Search for the cell housing the specified text and yield its [x, y] center coordinate. 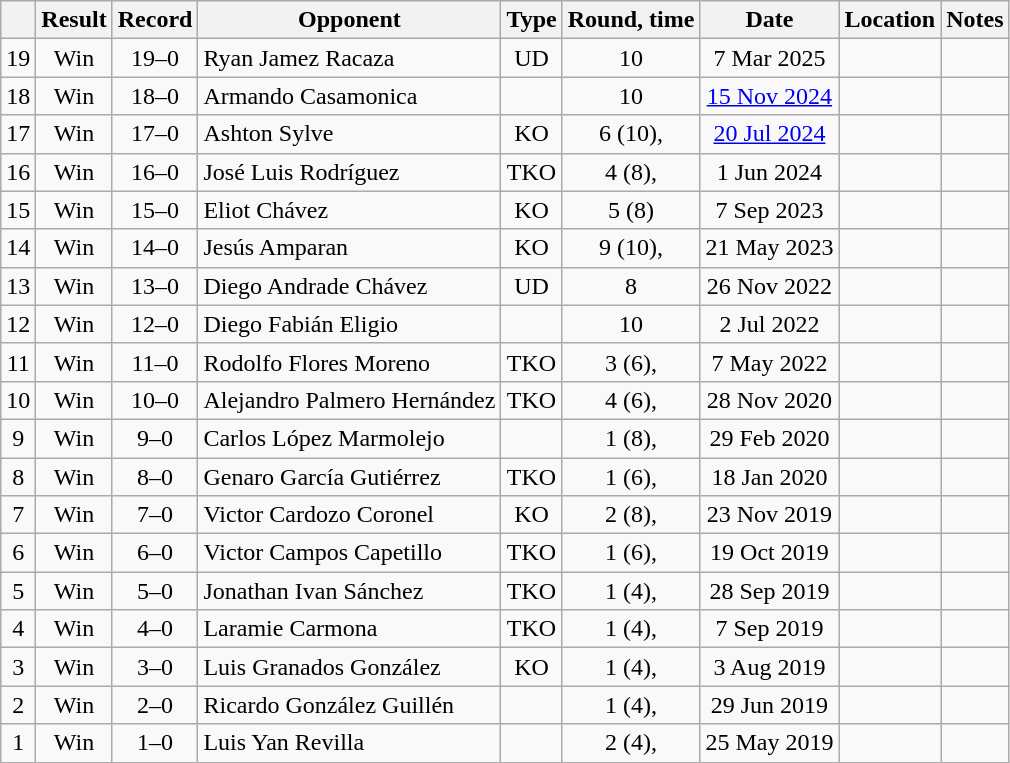
3–0 [155, 667]
5–0 [155, 591]
13–0 [155, 286]
Luis Yan Revilla [350, 743]
11 [18, 362]
14–0 [155, 248]
Ricardo González Guillén [350, 705]
Type [532, 20]
Jesús Amparan [350, 248]
Luis Granados González [350, 667]
Genaro García Gutiérrez [350, 477]
Record [155, 20]
19 Oct 2019 [770, 553]
Rodolfo Flores Moreno [350, 362]
Opponent [350, 20]
19–0 [155, 58]
11–0 [155, 362]
Victor Campos Capetillo [350, 553]
6 (10), [631, 134]
4 (6), [631, 400]
3 Aug 2019 [770, 667]
2 (8), [631, 515]
15 [18, 210]
1 Jun 2024 [770, 172]
Location [890, 20]
25 May 2019 [770, 743]
15 Nov 2024 [770, 96]
17–0 [155, 134]
2–0 [155, 705]
Jonathan Ivan Sánchez [350, 591]
Diego Andrade Chávez [350, 286]
16 [18, 172]
6 [18, 553]
5 (8) [631, 210]
12–0 [155, 324]
Diego Fabián Eligio [350, 324]
3 (6), [631, 362]
Result [74, 20]
18–0 [155, 96]
2 [18, 705]
9–0 [155, 438]
9 [18, 438]
28 Sep 2019 [770, 591]
19 [18, 58]
8–0 [155, 477]
1–0 [155, 743]
Carlos López Marmolejo [350, 438]
17 [18, 134]
4 (8), [631, 172]
10–0 [155, 400]
7 Sep 2019 [770, 629]
6–0 [155, 553]
12 [18, 324]
23 Nov 2019 [770, 515]
Ryan Jamez Racaza [350, 58]
13 [18, 286]
José Luis Rodríguez [350, 172]
29 Jun 2019 [770, 705]
7 [18, 515]
7 Sep 2023 [770, 210]
14 [18, 248]
Round, time [631, 20]
Notes [975, 20]
7–0 [155, 515]
18 [18, 96]
29 Feb 2020 [770, 438]
16–0 [155, 172]
3 [18, 667]
Eliot Chávez [350, 210]
1 (8), [631, 438]
4 [18, 629]
7 May 2022 [770, 362]
Armando Casamonica [350, 96]
18 Jan 2020 [770, 477]
9 (10), [631, 248]
1 [18, 743]
Ashton Sylve [350, 134]
28 Nov 2020 [770, 400]
2 Jul 2022 [770, 324]
Laramie Carmona [350, 629]
Date [770, 20]
Alejandro Palmero Hernández [350, 400]
Victor Cardozo Coronel [350, 515]
20 Jul 2024 [770, 134]
21 May 2023 [770, 248]
4–0 [155, 629]
15–0 [155, 210]
7 Mar 2025 [770, 58]
26 Nov 2022 [770, 286]
5 [18, 591]
2 (4), [631, 743]
